Determine the [X, Y] coordinate at the center of the cell enclosing the given text.  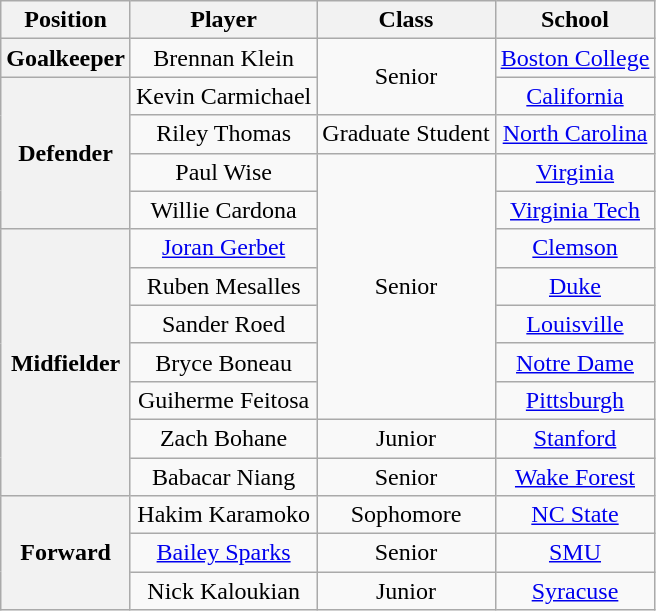
Babacar Niang [223, 477]
Forward [66, 553]
California [575, 96]
Stanford [575, 438]
Nick Kaloukian [223, 591]
Zach Bohane [223, 438]
Joran Gerbet [223, 248]
Virginia [575, 172]
NC State [575, 515]
Wake Forest [575, 477]
Boston College [575, 58]
Ruben Mesalles [223, 286]
Willie Cardona [223, 210]
Notre Dame [575, 362]
Duke [575, 286]
Hakim Karamoko [223, 515]
Guiherme Feitosa [223, 400]
Position [66, 20]
Syracuse [575, 591]
Defender [66, 153]
Clemson [575, 248]
Goalkeeper [66, 58]
Bryce Boneau [223, 362]
Player [223, 20]
Sophomore [406, 515]
Riley Thomas [223, 134]
Louisville [575, 324]
Kevin Carmichael [223, 96]
Graduate Student [406, 134]
Brennan Klein [223, 58]
SMU [575, 553]
Midfielder [66, 362]
School [575, 20]
Bailey Sparks [223, 553]
Sander Roed [223, 324]
Pittsburgh [575, 400]
Class [406, 20]
North Carolina [575, 134]
Paul Wise [223, 172]
Virginia Tech [575, 210]
